Provide the [X, Y] coordinate of the cell's center where the given text is located.  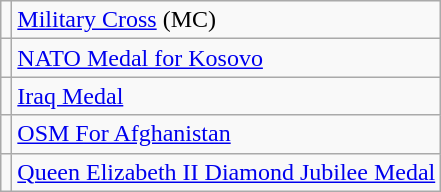
Military Cross (MC) [226, 20]
OSM For Afghanistan [226, 134]
Queen Elizabeth II Diamond Jubilee Medal [226, 172]
Iraq Medal [226, 96]
NATO Medal for Kosovo [226, 58]
